Locate the cell with the specified text and output its [X, Y] center coordinate. 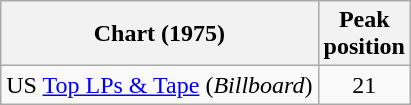
21 [364, 85]
Peakposition [364, 34]
Chart (1975) [160, 34]
US Top LPs & Tape (Billboard) [160, 85]
